Extract the [x, y] coordinate from the center of the cell holding the provided text.  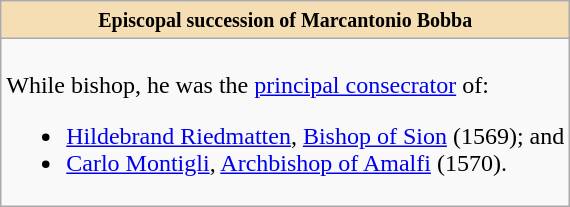
While bishop, he was the principal consecrator of:Hildebrand Riedmatten, Bishop of Sion (1569); andCarlo Montigli, Archbishop of Amalfi (1570). [286, 122]
Episcopal succession of Marcantonio Bobba [286, 20]
